Locate the cell with the specified text and output its (X, Y) center coordinate. 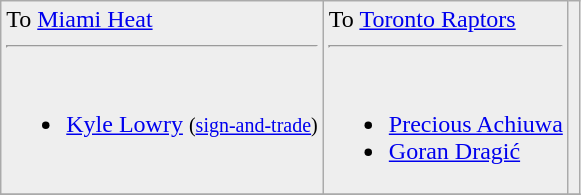
To Miami HeatKyle Lowry (sign-and-trade) (162, 98)
To Toronto RaptorsPrecious AchiuwaGoran Dragić (446, 98)
